Identify which cell holds the provided text, then report its [x, y] central coordinate. 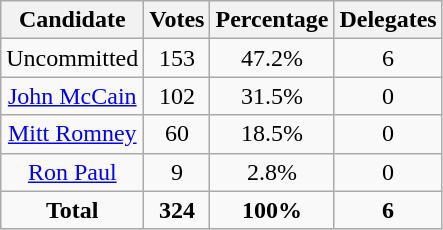
Candidate [72, 20]
153 [177, 58]
2.8% [272, 172]
100% [272, 210]
60 [177, 134]
Delegates [388, 20]
31.5% [272, 96]
Votes [177, 20]
9 [177, 172]
Total [72, 210]
47.2% [272, 58]
102 [177, 96]
18.5% [272, 134]
324 [177, 210]
Uncommitted [72, 58]
Mitt Romney [72, 134]
John McCain [72, 96]
Ron Paul [72, 172]
Percentage [272, 20]
